Pinpoint the cell where the given text exists, returning its [X, Y] midpoint coordinate. 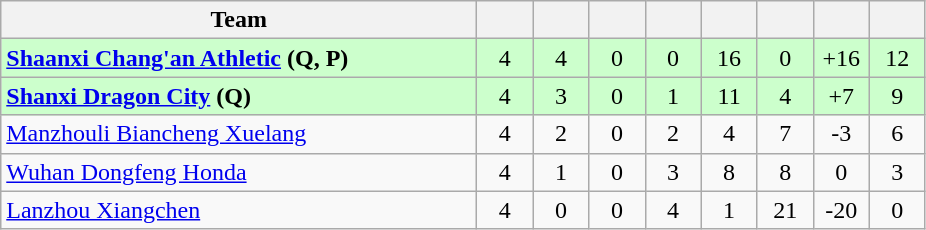
Shanxi Dragon City (Q) [239, 96]
9 [897, 96]
12 [897, 58]
+16 [841, 58]
-3 [841, 134]
6 [897, 134]
Team [239, 20]
Wuhan Dongfeng Honda [239, 172]
7 [785, 134]
+7 [841, 96]
16 [729, 58]
Lanzhou Xiangchen [239, 210]
-20 [841, 210]
21 [785, 210]
11 [729, 96]
Manzhouli Biancheng Xuelang [239, 134]
Shaanxi Chang'an Athletic (Q, P) [239, 58]
